Pinpoint the cell where the given text exists, returning its [X, Y] midpoint coordinate. 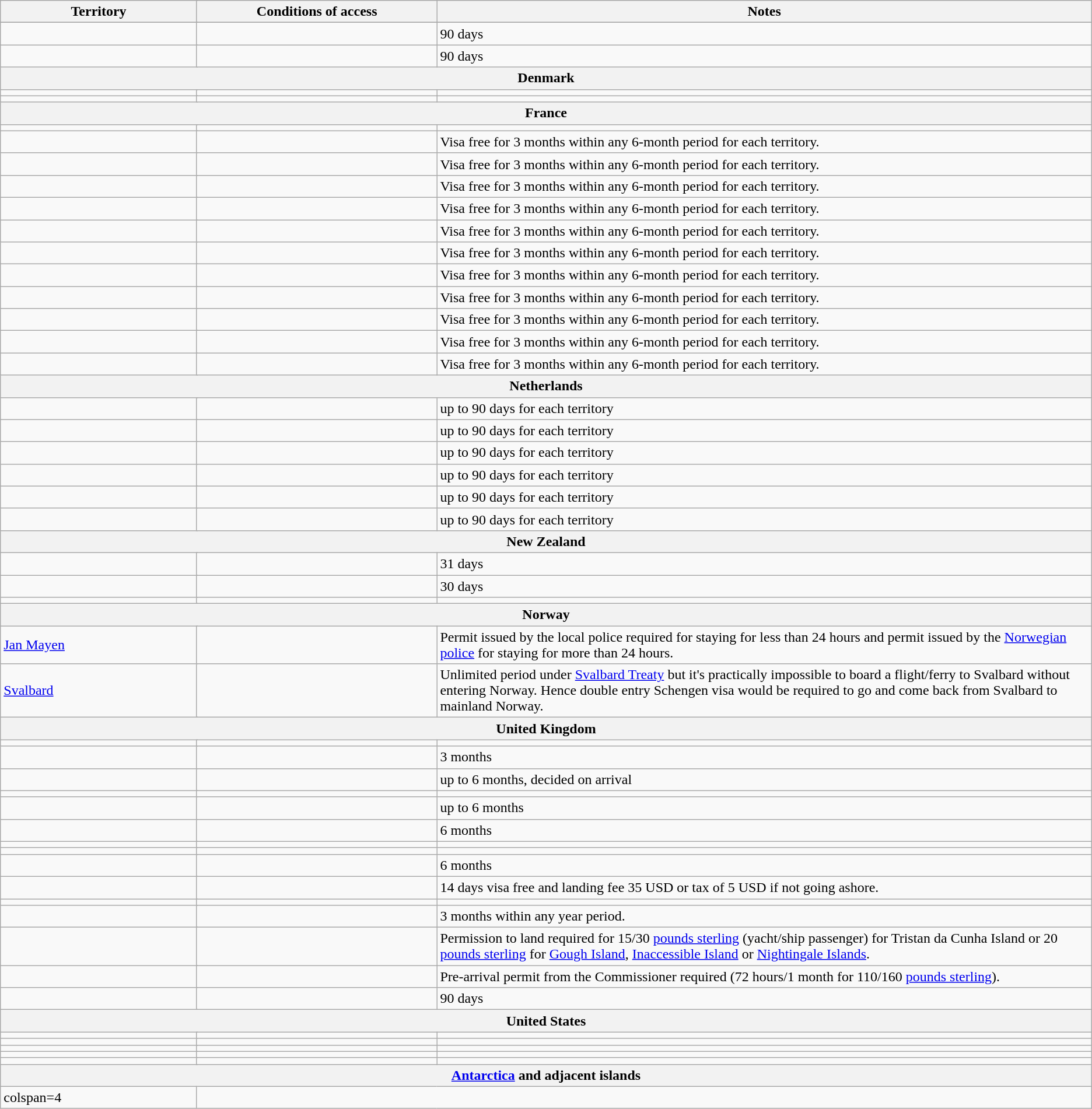
Denmark [546, 78]
Norway [546, 615]
France [546, 113]
Jan Mayen [99, 645]
Netherlands [546, 386]
United States [546, 1021]
up to 6 months [764, 808]
Svalbard [99, 691]
Pre-arrival permit from the Commissioner required (72 hours/1 month for 110/160 pounds sterling). [764, 977]
3 months within any year period. [764, 916]
Notes [764, 12]
30 days [764, 586]
Conditions of access [316, 12]
Territory [99, 12]
31 days [764, 564]
New Zealand [546, 541]
14 days visa free and landing fee 35 USD or tax of 5 USD if not going ashore. [764, 887]
3 months [764, 757]
up to 6 months, decided on arrival [764, 779]
Antarctica and adjacent islands [546, 1075]
colspan=4 [99, 1097]
United Kingdom [546, 729]
